Scan for the cell matching the given text and deliver its (x, y) coordinate at center. 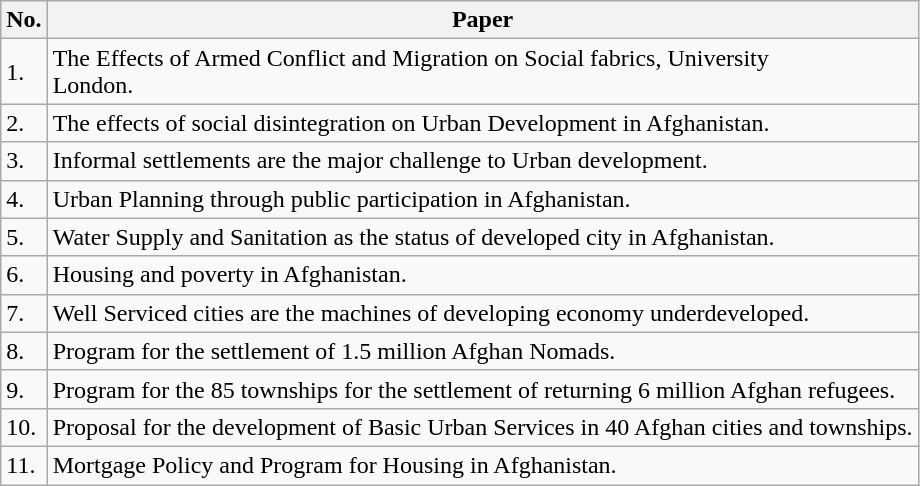
11. (24, 465)
Housing and poverty in Afghanistan. (482, 275)
8. (24, 351)
Urban Planning through public participation in Afghanistan. (482, 199)
5. (24, 237)
3. (24, 161)
Program for the 85 townships for the settlement of returning 6 million Afghan refugees. (482, 389)
10. (24, 427)
Program for the settlement of 1.5 million Afghan Nomads. (482, 351)
Paper (482, 20)
1. (24, 72)
No. (24, 20)
Informal settlements are the major challenge to Urban development. (482, 161)
4. (24, 199)
Mortgage Policy and Program for Housing in Afghanistan. (482, 465)
Well Serviced cities are the machines of developing economy underdeveloped. (482, 313)
Water Supply and Sanitation as the status of developed city in Afghanistan. (482, 237)
9. (24, 389)
Proposal for the development of Basic Urban Services in 40 Afghan cities and townships. (482, 427)
6. (24, 275)
The Effects of Armed Conflict and Migration on Social fabrics, UniversityLondon. (482, 72)
7. (24, 313)
The effects of social disintegration on Urban Development in Afghanistan. (482, 123)
2. (24, 123)
